Scan for the cell matching the given text and deliver its [X, Y] coordinate at center. 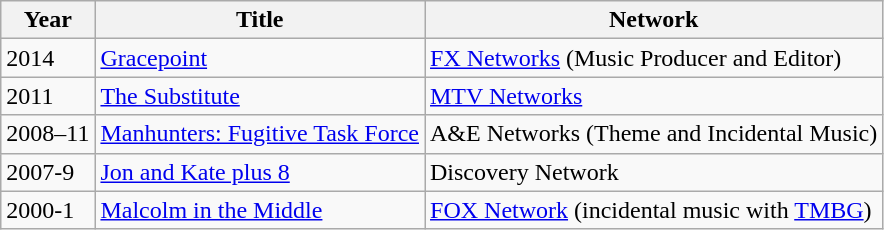
The Substitute [260, 96]
Manhunters: Fugitive Task Force [260, 134]
2008–11 [48, 134]
MTV Networks [653, 96]
Year [48, 20]
Malcolm in the Middle [260, 210]
A&E Networks (Theme and Incidental Music) [653, 134]
Gracepoint [260, 58]
Network [653, 20]
Jon and Kate plus 8 [260, 172]
Title [260, 20]
2014 [48, 58]
FX Networks (Music Producer and Editor) [653, 58]
Discovery Network [653, 172]
2000-1 [48, 210]
2007-9 [48, 172]
2011 [48, 96]
FOX Network (incidental music with TMBG) [653, 210]
